Return [X, Y] of the center of cell containing provided text 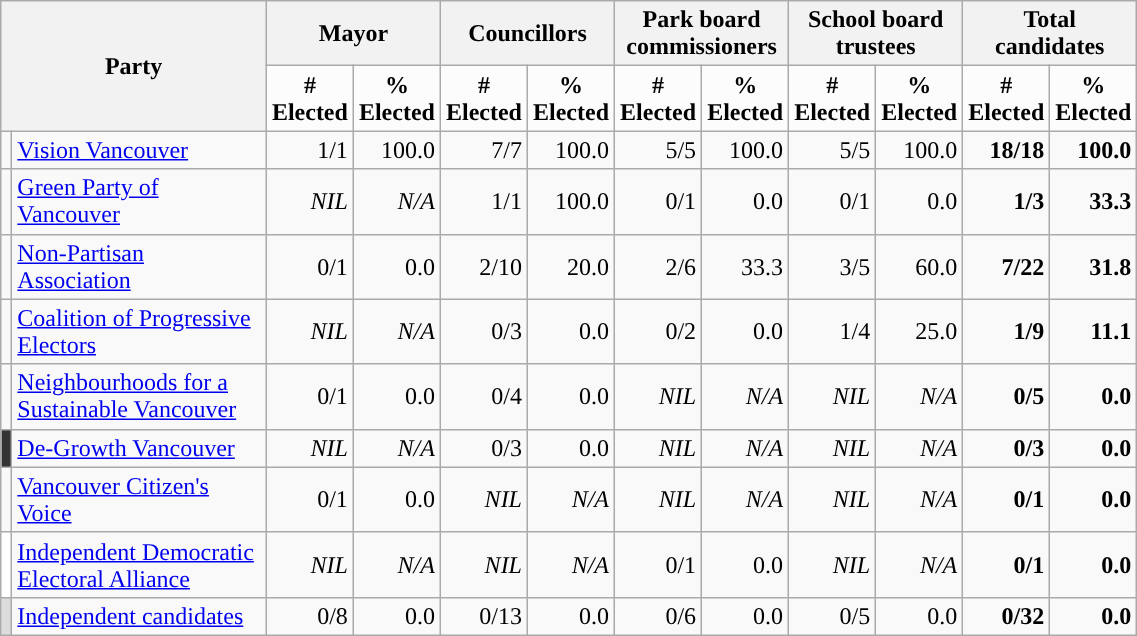
Coalition of Progressive Electors [140, 332]
Party [134, 66]
Councillors [527, 34]
Mayor [353, 34]
1/9 [1006, 332]
Neighbourhoods for a Sustainable Vancouver [140, 396]
0/2 [658, 332]
Non-Partisan Association [140, 266]
3/5 [832, 266]
1/3 [1006, 202]
0/32 [1006, 616]
20.0 [572, 266]
0/4 [484, 396]
0/6 [658, 616]
Vancouver Citizen's Voice [140, 500]
60.0 [920, 266]
Green Party of Vancouver [140, 202]
2/10 [484, 266]
2/6 [658, 266]
1/4 [832, 332]
0/8 [310, 616]
25.0 [920, 332]
7/7 [484, 150]
7/22 [1006, 266]
De-Growth Vancouver [140, 448]
Vision Vancouver [140, 150]
31.8 [1094, 266]
Total candidates [1050, 34]
18/18 [1006, 150]
0/13 [484, 616]
School board trustees [876, 34]
Independent candidates [140, 616]
Independent Democratic Electoral Alliance [140, 564]
11.1 [1094, 332]
Park board commissioners [702, 34]
